Search for the cell housing the specified text and yield its [X, Y] center coordinate. 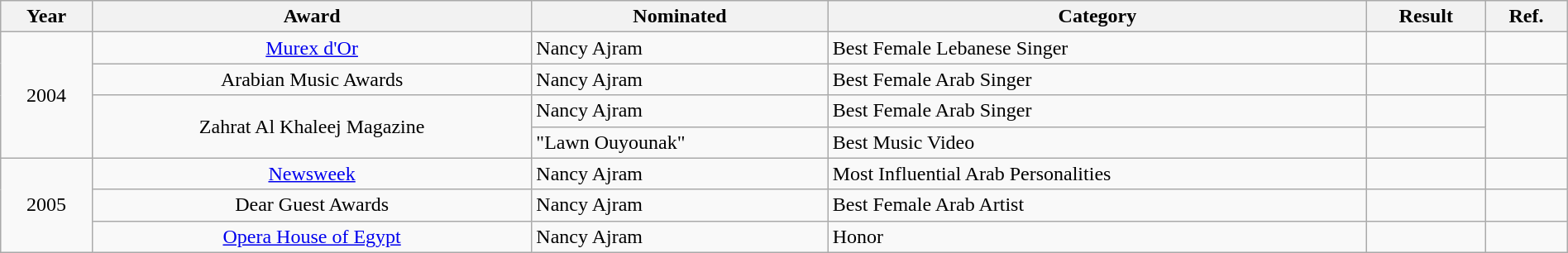
Best Female Lebanese Singer [1097, 48]
Year [46, 17]
Result [1426, 17]
Arabian Music Awards [311, 79]
Most Influential Arab Personalities [1097, 174]
Best Female Arab Artist [1097, 205]
Opera House of Egypt [311, 236]
Award [311, 17]
2005 [46, 205]
Honor [1097, 236]
2004 [46, 95]
Best Music Video [1097, 142]
Nominated [680, 17]
Zahrat Al Khaleej Magazine [311, 126]
Category [1097, 17]
Ref. [1527, 17]
"Lawn Ouyounak" [680, 142]
Dear Guest Awards [311, 205]
Newsweek [311, 174]
Murex d'Or [311, 48]
